Find where the given text appears and provide that cell's center as (x, y) coordinate. 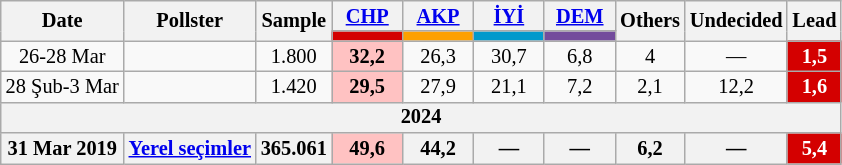
7,2 (580, 86)
Lead (814, 20)
6,8 (580, 56)
1.420 (294, 86)
5,4 (814, 148)
4 (650, 56)
30,7 (508, 56)
49,6 (368, 148)
21,1 (508, 86)
Pollster (190, 20)
365.061 (294, 148)
AKP (438, 16)
6,2 (650, 148)
Sample (294, 20)
1,5 (814, 56)
26-28 Mar (62, 56)
Date (62, 20)
29,5 (368, 86)
1.800 (294, 56)
Yerel seçimler (190, 148)
28 Şub-3 Mar (62, 86)
31 Mar 2019 (62, 148)
26,3 (438, 56)
12,2 (736, 86)
1,6 (814, 86)
CHP (368, 16)
44,2 (438, 148)
Undecided (736, 20)
2,1 (650, 86)
İYİ (508, 16)
32,2 (368, 56)
Others (650, 20)
2024 (422, 118)
27,9 (438, 86)
DEM (580, 16)
